Provide the (X, Y) coordinate of the cell's center where the given text is located.  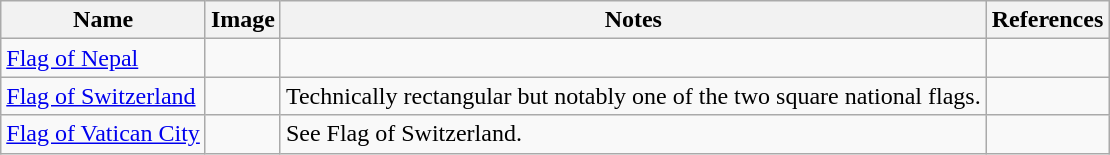
Technically rectangular but notably one of the two square national flags. (633, 96)
Image (242, 20)
Flag of Vatican City (104, 134)
Name (104, 20)
Flag of Nepal (104, 58)
Notes (633, 20)
Flag of Switzerland (104, 96)
See Flag of Switzerland. (633, 134)
References (1048, 20)
